From the cell containing the given text, extract its center point as [X, Y] coordinate. 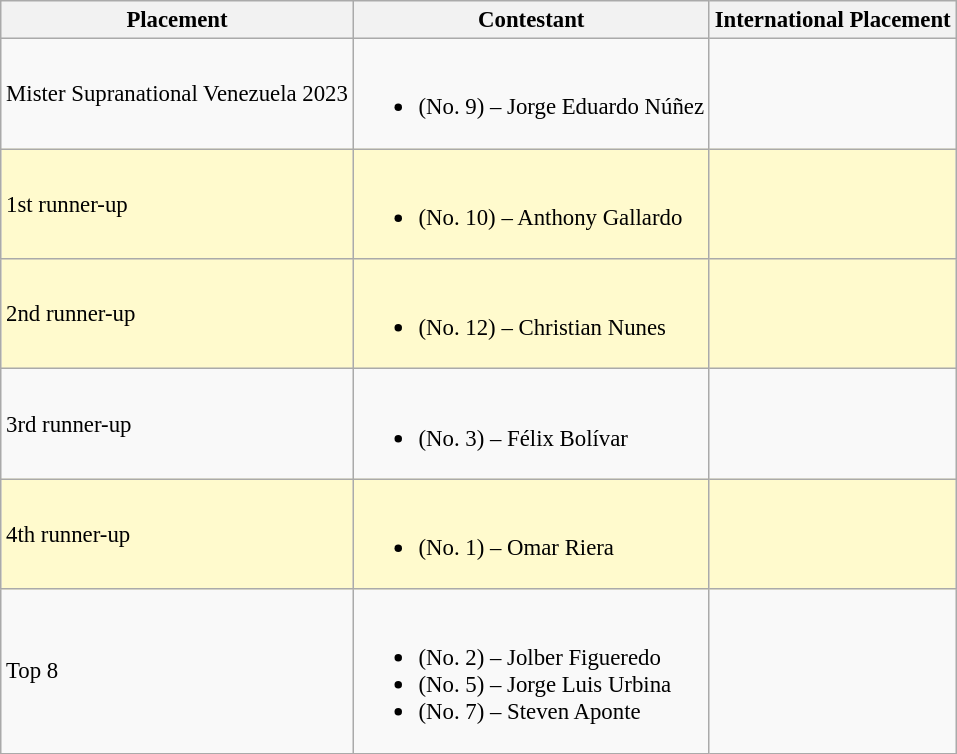
(No. 3) – Félix Bolívar [531, 424]
(No. 2) – Jolber Figueredo (No. 5) – Jorge Luis Urbina (No. 7) – Steven Aponte [531, 671]
1st runner-up [177, 204]
Placement [177, 20]
(No. 1) – Omar Riera [531, 534]
Contestant [531, 20]
(No. 12) – Christian Nunes [531, 314]
3rd runner-up [177, 424]
Top 8 [177, 671]
2nd runner-up [177, 314]
(No. 9) – Jorge Eduardo Núñez [531, 94]
(No. 10) – Anthony Gallardo [531, 204]
4th runner-up [177, 534]
Mister Supranational Venezuela 2023 [177, 94]
International Placement [832, 20]
